Find where the given text appears and provide that cell's center as (X, Y) coordinate. 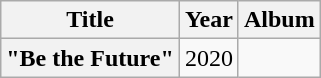
Year (208, 20)
Album (279, 20)
Title (90, 20)
"Be the Future" (90, 58)
2020 (208, 58)
